Return the [X, Y] coordinate for the center point of the cell that contains the specified text.  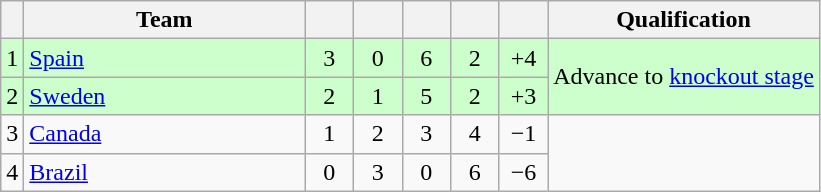
Qualification [684, 20]
Sweden [164, 96]
5 [426, 96]
Brazil [164, 172]
Canada [164, 134]
+4 [524, 58]
+3 [524, 96]
Team [164, 20]
−6 [524, 172]
Spain [164, 58]
Advance to knockout stage [684, 77]
−1 [524, 134]
